Output the (x, y) coordinate of the center of the cell containing the given text.  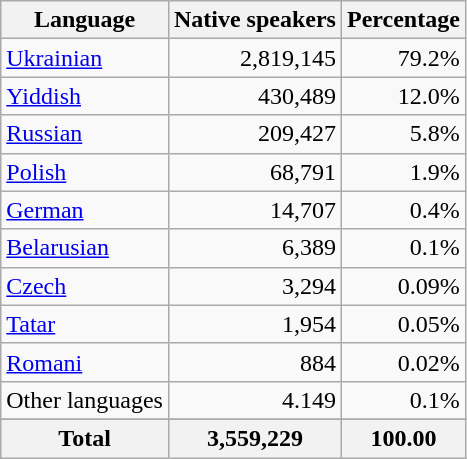
100.00 (403, 438)
Czech (85, 286)
5.8% (403, 134)
0.05% (403, 324)
Ukrainian (85, 58)
68,791 (254, 172)
12.0% (403, 96)
2,819,145 (254, 58)
1.9% (403, 172)
0.4% (403, 210)
Percentage (403, 20)
Polish (85, 172)
3,559,229 (254, 438)
Yiddish (85, 96)
Tatar (85, 324)
Russian (85, 134)
Other languages (85, 400)
0.09% (403, 286)
Belarusian (85, 248)
Romani (85, 362)
6,389 (254, 248)
Total (85, 438)
3,294 (254, 286)
4.149 (254, 400)
884 (254, 362)
Native speakers (254, 20)
0.02% (403, 362)
14,707 (254, 210)
Language (85, 20)
79.2% (403, 58)
1,954 (254, 324)
430,489 (254, 96)
209,427 (254, 134)
German (85, 210)
